Capture the cell that displays the provided text and extract its (X, Y) central coordinate. 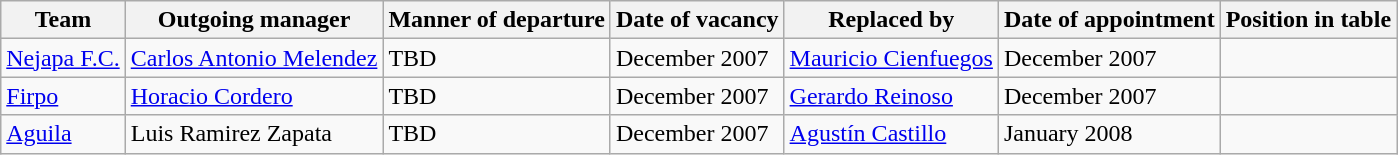
Mauricio Cienfuegos (891, 58)
Position in table (1308, 20)
Carlos Antonio Melendez (254, 58)
Gerardo Reinoso (891, 96)
Nejapa F.C. (63, 58)
Agustín Castillo (891, 134)
Outgoing manager (254, 20)
Firpo (63, 96)
January 2008 (1109, 134)
Team (63, 20)
Horacio Cordero (254, 96)
Replaced by (891, 20)
Date of vacancy (697, 20)
Manner of departure (496, 20)
Date of appointment (1109, 20)
Aguila (63, 134)
Luis Ramirez Zapata (254, 134)
